Locate the cell with the specified text and output its [x, y] center coordinate. 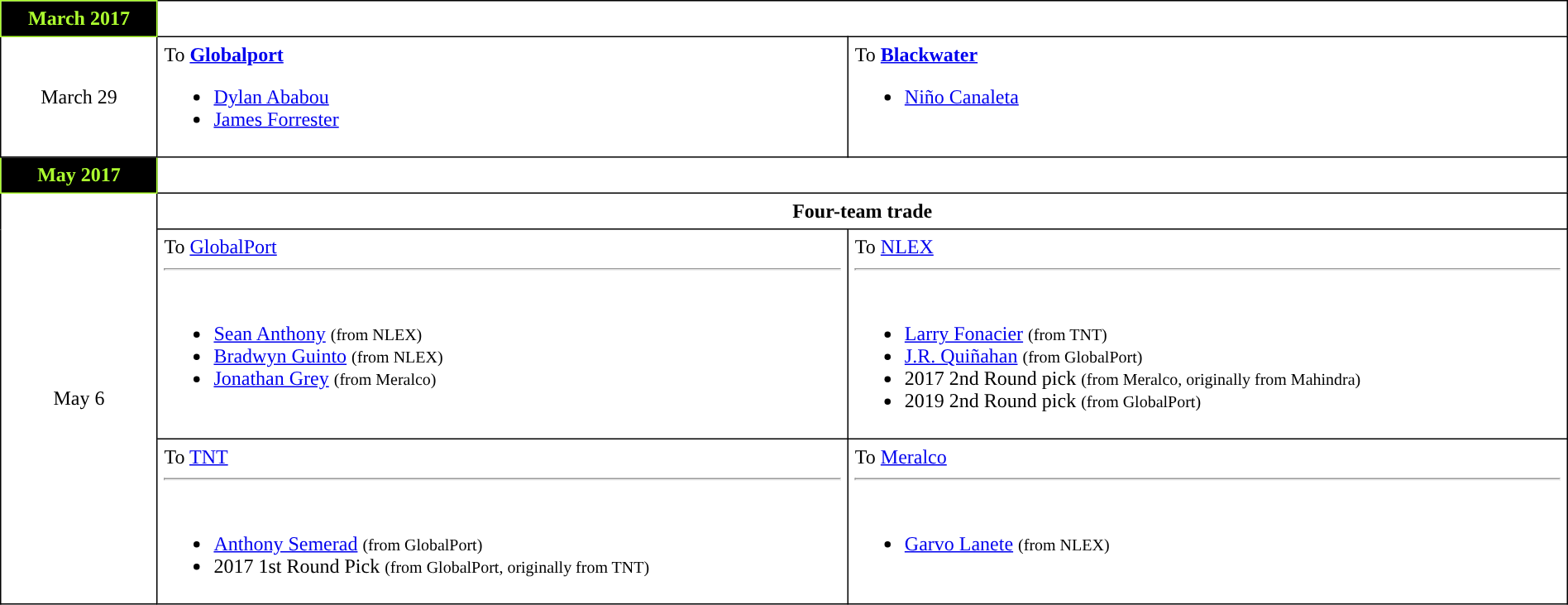
To BlackwaterNiño Canaleta [1208, 97]
Four-team trade [862, 211]
To GlobalPortSean Anthony (from NLEX)Bradwyn Guinto (from NLEX)Jonathan Grey (from Meralco) [503, 334]
May 6 [79, 398]
May 2017 [79, 175]
March 2017 [79, 19]
To GlobalportDylan AbabouJames Forrester [503, 97]
March 29 [79, 97]
To MeralcoGarvo Lanete (from NLEX) [1208, 521]
To TNTAnthony Semerad (from GlobalPort)2017 1st Round Pick (from GlobalPort, originally from TNT) [503, 521]
